For the text-containing cell, return its midpoint in (x, y) coordinate format. 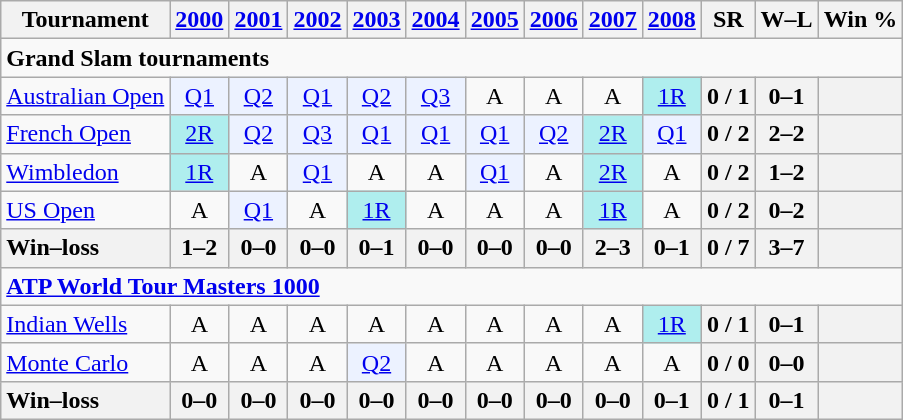
2006 (554, 20)
2008 (672, 20)
Grand Slam tournaments (452, 58)
Monte Carlo (86, 362)
0 / 7 (728, 248)
ATP World Tour Masters 1000 (452, 286)
Indian Wells (86, 324)
2–2 (786, 134)
3–7 (786, 248)
W–L (786, 20)
Wimbledon (86, 172)
2005 (494, 20)
2000 (200, 20)
2004 (436, 20)
Win % (860, 20)
Tournament (86, 20)
2007 (612, 20)
2002 (318, 20)
French Open (86, 134)
SR (728, 20)
2001 (258, 20)
Australian Open (86, 96)
2–3 (612, 248)
US Open (86, 210)
0 / 0 (728, 362)
0–2 (786, 210)
2003 (376, 20)
